Return the [x, y] coordinate for the center point of the cell that contains the specified text.  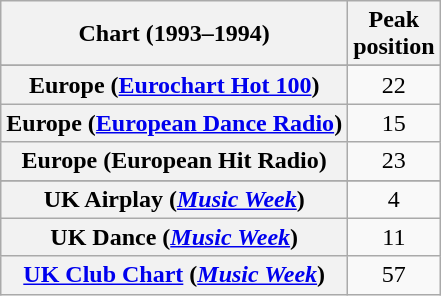
Europe (European Hit Radio) [174, 161]
23 [394, 161]
57 [394, 275]
Europe (European Dance Radio) [174, 123]
UK Club Chart (Music Week) [174, 275]
UK Airplay (Music Week) [174, 199]
22 [394, 85]
15 [394, 123]
Europe (Eurochart Hot 100) [174, 85]
Peakposition [394, 34]
11 [394, 237]
UK Dance (Music Week) [174, 237]
Chart (1993–1994) [174, 34]
4 [394, 199]
